Identify which cell holds the provided text, then report its (X, Y) central coordinate. 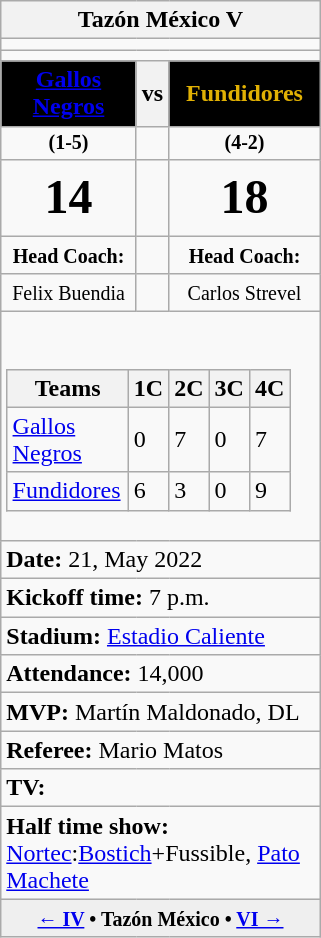
MVP: Martín Maldonado, DL (161, 712)
Kickoff time: 7 p.m. (161, 598)
← IV • Tazón México • VI → (161, 918)
4C (269, 388)
3C (229, 388)
Carlos Strevel (245, 293)
18 (245, 197)
14 (69, 197)
3 (189, 491)
Felix Buendia (69, 293)
(1-5) (69, 142)
2C (189, 388)
Attendance: 14,000 (161, 674)
Teams 1C 2C 3C 4C Gallos Negros 0 7 0 7 Fundidores 6 3 0 9 (161, 426)
1C (148, 388)
6 (148, 491)
(4-2) (245, 142)
TV: (161, 788)
Tazón México V (161, 20)
Teams (68, 388)
vs (152, 94)
Date: 21, May 2022 (161, 560)
Half time show: Nortec:Bostich+Fussible, Pato Machete (161, 853)
9 (269, 491)
Referee: Mario Matos (161, 750)
Stadium: Estadio Caliente (161, 636)
